Capture the cell that displays the provided text and extract its (X, Y) central coordinate. 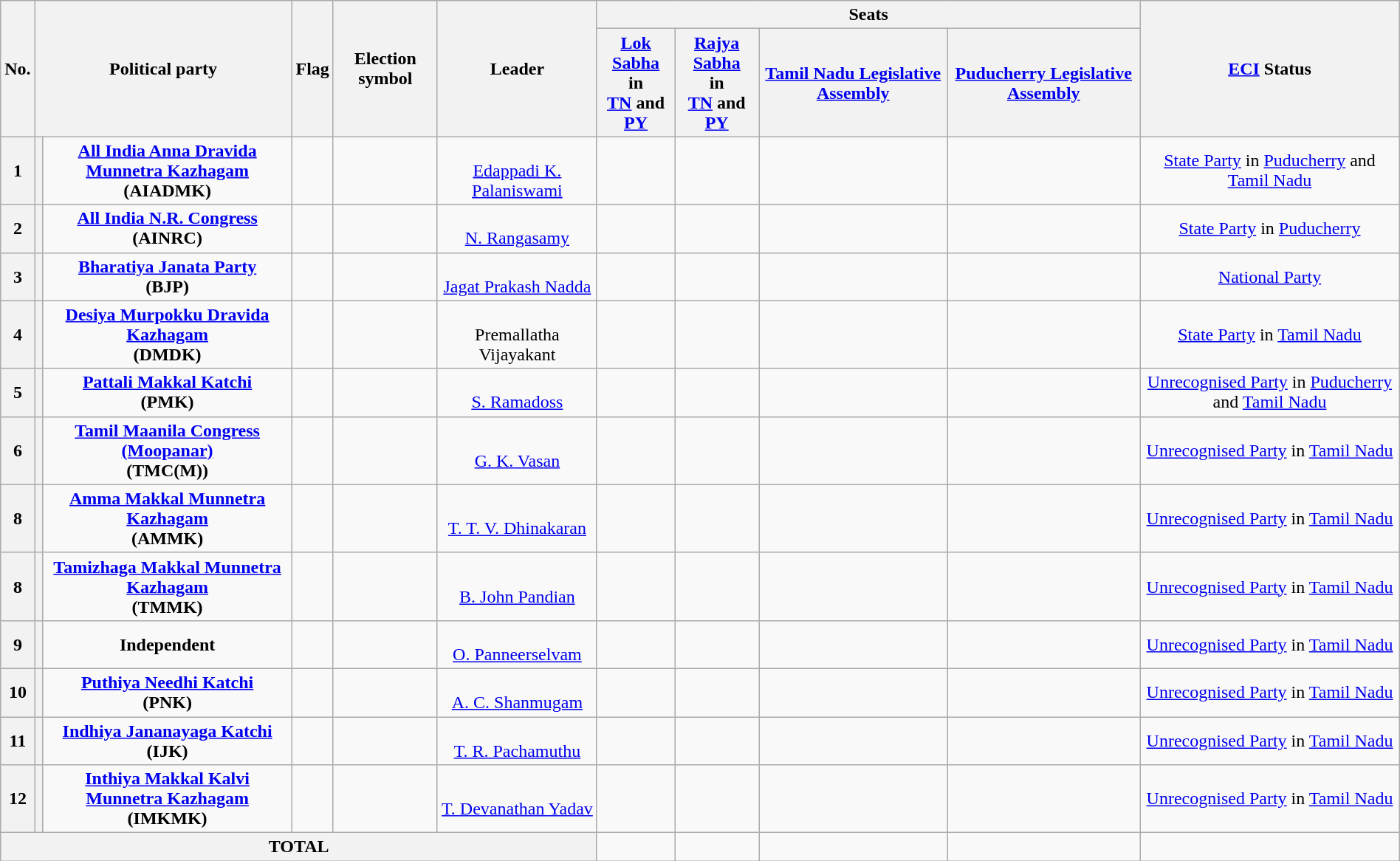
Lok SabhainTN and PY (635, 83)
Edappadi K. Palaniswami (517, 171)
Rajya SabhainTN and PY (717, 83)
S. Ramadoss (517, 393)
Flag (312, 69)
Puducherry Legislative Assembly (1044, 83)
6 (18, 450)
T. Devanathan Yadav (517, 799)
All India Anna Dravida Munnetra Kazhagam(AIADMK) (167, 171)
1 (18, 171)
No. (18, 69)
All India N.R. Congress(AINRC) (167, 229)
Puthiya Needhi Katchi(PNK) (167, 693)
O. Panneerselvam (517, 644)
Indhiya Jananayaga Katchi(IJK) (167, 740)
N. Rangasamy (517, 229)
3 (18, 276)
Desiya Murpokku Dravida Kazhagam(DMDK) (167, 335)
State Party in Tamil Nadu (1270, 335)
2 (18, 229)
State Party in Puducherry (1270, 229)
12 (18, 799)
Amma Makkal Munnetra Kazhagam(AMMK) (167, 518)
Tamizhaga Makkal Munnetra Kazhagam(TMMK) (167, 586)
T. T. V. Dhinakaran (517, 518)
Premallatha Vijayakant (517, 335)
Leader (517, 69)
Tamil Maanila Congress (Moopanar)(TMC(M)) (167, 450)
Political party (163, 69)
State Party in Puducherry and Tamil Nadu (1270, 171)
10 (18, 693)
5 (18, 393)
Jagat Prakash Nadda (517, 276)
TOTAL (299, 847)
11 (18, 740)
National Party (1270, 276)
Seats (868, 15)
A. C. Shanmugam (517, 693)
Tamil Nadu Legislative Assembly (854, 83)
Unrecognised Party in Puducherry and Tamil Nadu (1270, 393)
Pattali Makkal Katchi(PMK) (167, 393)
4 (18, 335)
Bharatiya Janata Party(BJP) (167, 276)
ECI Status (1270, 69)
Election symbol (385, 69)
9 (18, 644)
Independent (167, 644)
G. K. Vasan (517, 450)
T. R. Pachamuthu (517, 740)
B. John Pandian (517, 586)
Inthiya Makkal Kalvi Munnetra Kazhagam(IMKMK) (167, 799)
